Find where the given text appears and provide that cell's center as (X, Y) coordinate. 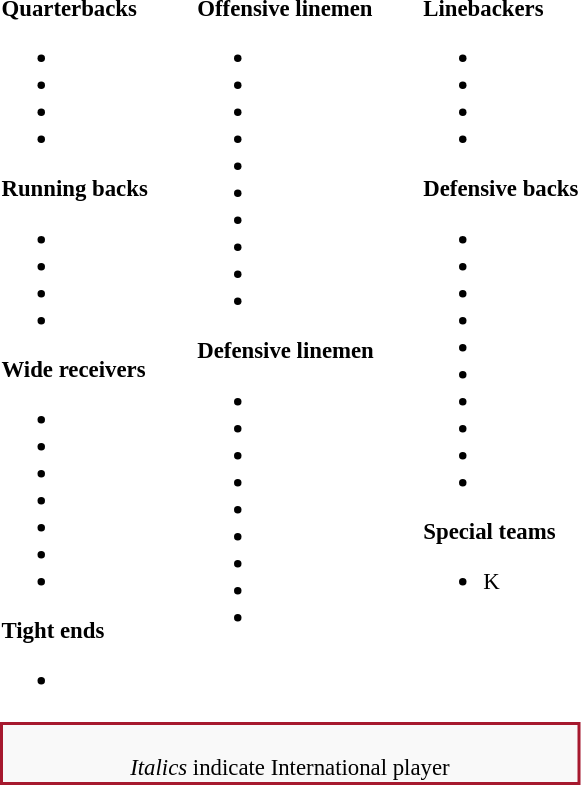
Italics indicate International player (290, 752)
